Scan for the cell matching the given text and deliver its [x, y] coordinate at center. 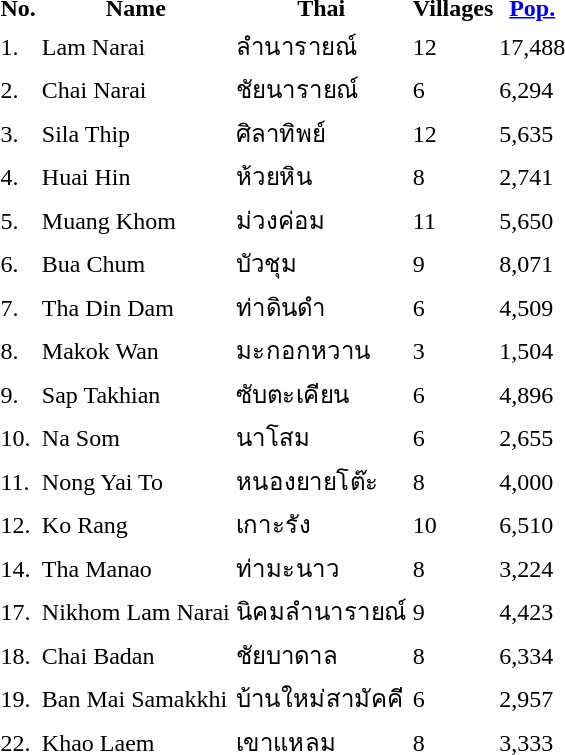
ม่วงค่อม [321, 220]
Tha Manao [136, 568]
Sila Thip [136, 133]
บ้านใหม่สามัคคี [321, 698]
หนองยายโต๊ะ [321, 481]
Na Som [136, 438]
มะกอกหวาน [321, 350]
Lam Narai [136, 46]
ลำนารายณ์ [321, 46]
ซับตะเคียน [321, 394]
Bua Chum [136, 264]
นาโสม [321, 438]
Ban Mai Samakkhi [136, 698]
Nikhom Lam Narai [136, 612]
บัวชุม [321, 264]
Muang Khom [136, 220]
Tha Din Dam [136, 307]
Chai Badan [136, 655]
Sap Takhian [136, 394]
11 [452, 220]
ท่าดินดำ [321, 307]
Ko Rang [136, 524]
ท่ามะนาว [321, 568]
นิคมลำนารายณ์ [321, 612]
Huai Hin [136, 176]
เกาะรัง [321, 524]
ห้วยหิน [321, 176]
Makok Wan [136, 350]
Chai Narai [136, 90]
ชัยนารายณ์ [321, 90]
3 [452, 350]
Nong Yai To [136, 481]
ชัยบาดาล [321, 655]
10 [452, 524]
ศิลาทิพย์ [321, 133]
